Locate the cell with the specified text and output its (x, y) center coordinate. 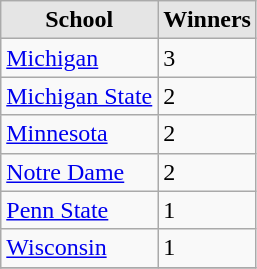
Wisconsin (80, 248)
Notre Dame (80, 172)
Penn State (80, 210)
Winners (208, 20)
Michigan State (80, 96)
Michigan (80, 58)
School (80, 20)
Minnesota (80, 134)
3 (208, 58)
